Locate the cell with the specified text and output its [x, y] center coordinate. 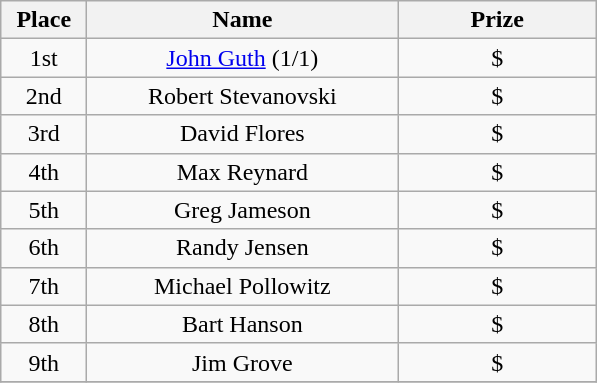
Place [44, 20]
Max Reynard [242, 172]
John Guth (1/1) [242, 58]
8th [44, 324]
Jim Grove [242, 362]
1st [44, 58]
2nd [44, 96]
Prize [498, 20]
5th [44, 210]
3rd [44, 134]
7th [44, 286]
Robert Stevanovski [242, 96]
Greg Jameson [242, 210]
Name [242, 20]
David Flores [242, 134]
9th [44, 362]
4th [44, 172]
Randy Jensen [242, 248]
Bart Hanson [242, 324]
Michael Pollowitz [242, 286]
6th [44, 248]
